Return the [X, Y] coordinate for the center point of the cell that contains the specified text.  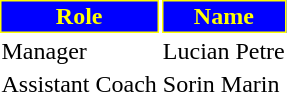
Name [224, 16]
Manager [79, 51]
Role [79, 16]
Lucian Petre [224, 51]
